Search for the cell housing the specified text and yield its (x, y) center coordinate. 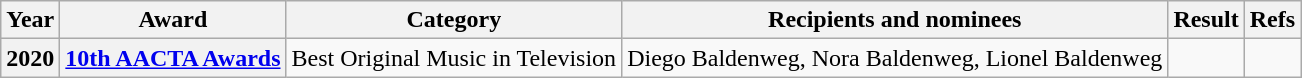
Year (30, 20)
Recipients and nominees (895, 20)
Diego Baldenweg, Nora Baldenweg, Lionel Baldenweg (895, 58)
Result (1206, 20)
Refs (1272, 20)
Best Original Music in Television (454, 58)
Category (454, 20)
Award (173, 20)
2020 (30, 58)
10th AACTA Awards (173, 58)
